From the cell containing the given text, extract its center point as (X, Y) coordinate. 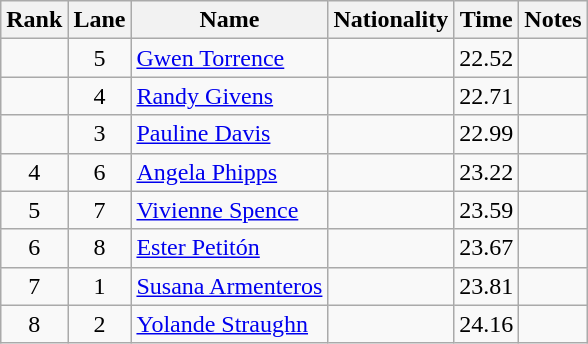
3 (100, 134)
Notes (553, 20)
Pauline Davis (230, 134)
Name (230, 20)
23.22 (486, 172)
Time (486, 20)
Angela Phipps (230, 172)
24.16 (486, 324)
Lane (100, 20)
Gwen Torrence (230, 58)
Randy Givens (230, 96)
Ester Petitón (230, 248)
23.81 (486, 286)
22.99 (486, 134)
22.52 (486, 58)
Rank (34, 20)
Nationality (391, 20)
22.71 (486, 96)
23.67 (486, 248)
Susana Armenteros (230, 286)
Vivienne Spence (230, 210)
23.59 (486, 210)
2 (100, 324)
Yolande Straughn (230, 324)
1 (100, 286)
